Detect which cell encompasses the target text, then output its [X, Y] center coordinate. 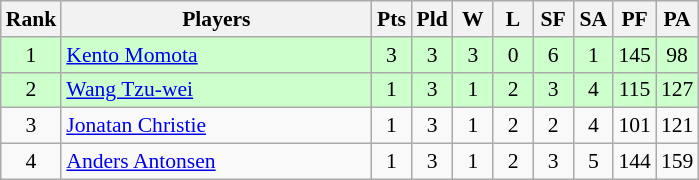
144 [634, 162]
PA [678, 19]
6 [553, 55]
101 [634, 126]
145 [634, 55]
L [513, 19]
0 [513, 55]
Rank [32, 19]
PF [634, 19]
SA [593, 19]
115 [634, 90]
5 [593, 162]
159 [678, 162]
Players [216, 19]
Anders Antonsen [216, 162]
Pts [391, 19]
Jonatan Christie [216, 126]
98 [678, 55]
Pld [432, 19]
Kento Momota [216, 55]
W [473, 19]
SF [553, 19]
121 [678, 126]
Wang Tzu-wei [216, 90]
127 [678, 90]
